Locate the cell with the specified text and output its [X, Y] center coordinate. 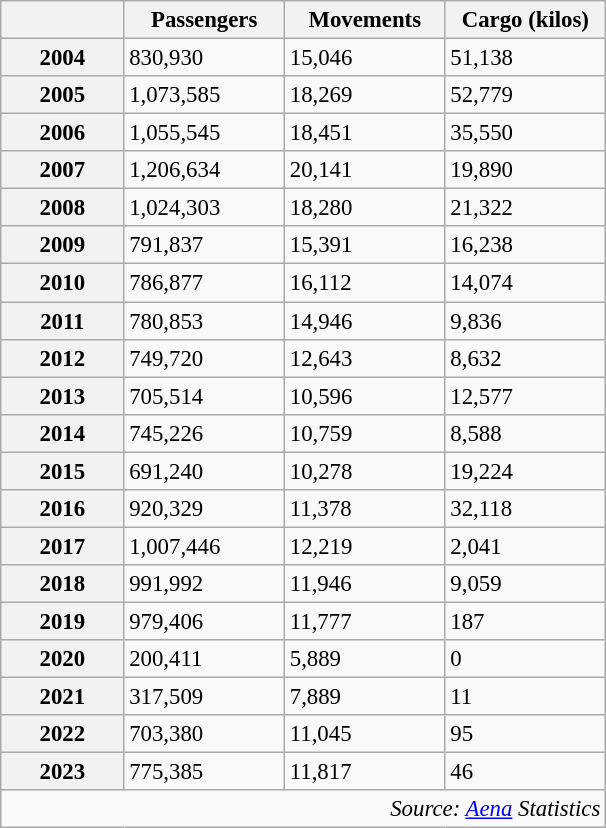
12,577 [526, 396]
11,378 [364, 509]
11 [526, 697]
1,055,545 [204, 133]
8,632 [526, 358]
2021 [62, 697]
11,045 [364, 734]
11,946 [364, 584]
2011 [62, 321]
Movements [364, 20]
2023 [62, 772]
200,411 [204, 659]
830,930 [204, 58]
1,024,303 [204, 208]
15,046 [364, 58]
7,889 [364, 697]
2012 [62, 358]
749,720 [204, 358]
2015 [62, 471]
703,380 [204, 734]
12,219 [364, 546]
9,836 [526, 321]
791,837 [204, 245]
9,059 [526, 584]
691,240 [204, 471]
1,206,634 [204, 170]
19,890 [526, 170]
2005 [62, 95]
2016 [62, 509]
10,278 [364, 471]
20,141 [364, 170]
2019 [62, 621]
2,041 [526, 546]
0 [526, 659]
35,550 [526, 133]
2007 [62, 170]
2014 [62, 433]
2018 [62, 584]
2020 [62, 659]
46 [526, 772]
10,759 [364, 433]
10,596 [364, 396]
2022 [62, 734]
16,112 [364, 283]
2017 [62, 546]
2004 [62, 58]
786,877 [204, 283]
2006 [62, 133]
15,391 [364, 245]
14,946 [364, 321]
18,269 [364, 95]
14,074 [526, 283]
317,509 [204, 697]
Source: Aena Statistics [304, 809]
2010 [62, 283]
745,226 [204, 433]
1,073,585 [204, 95]
705,514 [204, 396]
32,118 [526, 509]
95 [526, 734]
2013 [62, 396]
920,329 [204, 509]
12,643 [364, 358]
187 [526, 621]
18,451 [364, 133]
Passengers [204, 20]
21,322 [526, 208]
11,817 [364, 772]
2009 [62, 245]
780,853 [204, 321]
18,280 [364, 208]
19,224 [526, 471]
52,779 [526, 95]
Cargo (kilos) [526, 20]
2008 [62, 208]
16,238 [526, 245]
51,138 [526, 58]
775,385 [204, 772]
991,992 [204, 584]
979,406 [204, 621]
1,007,446 [204, 546]
5,889 [364, 659]
8,588 [526, 433]
11,777 [364, 621]
